Identify which cell holds the provided text, then report its (X, Y) central coordinate. 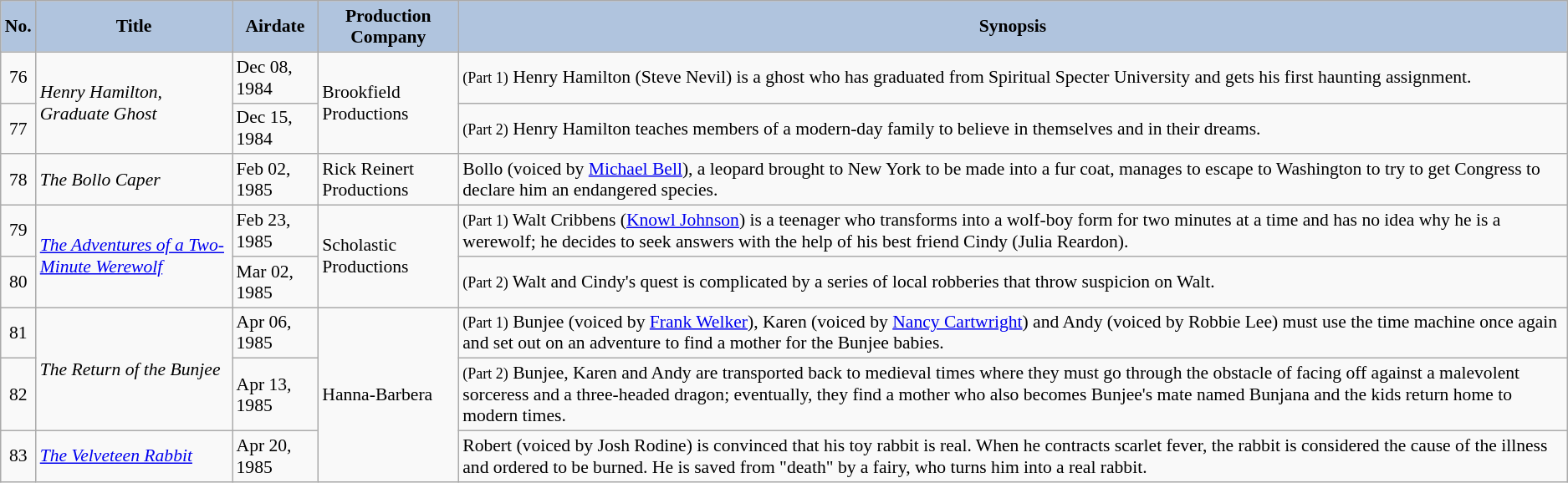
Feb 02, 1985 (276, 180)
Dec 15, 1984 (276, 129)
76 (18, 77)
Dec 08, 1984 (276, 77)
(Part 1) Henry Hamilton (Steve Nevil) is a ghost who has graduated from Spiritual Specter University and gets his first haunting assignment. (1012, 77)
(Part 2) Walt and Cindy's quest is complicated by a series of local robberies that throw suspicion on Walt. (1012, 282)
78 (18, 180)
Synopsis (1012, 27)
The Bollo Caper (134, 180)
Feb 23, 1985 (276, 231)
Mar 02, 1985 (276, 282)
The Return of the Bunjee (134, 369)
Henry Hamilton, Graduate Ghost (134, 103)
77 (18, 129)
The Adventures of a Two-Minute Werewolf (134, 257)
80 (18, 282)
(Part 2) Henry Hamilton teaches members of a modern-day family to believe in themselves and in their dreams. (1012, 129)
Scholastic Productions (388, 257)
Production Company (388, 27)
Rick Reinert Productions (388, 180)
The Velveteen Rabbit (134, 456)
83 (18, 456)
82 (18, 394)
Apr 06, 1985 (276, 333)
Apr 13, 1985 (276, 394)
Apr 20, 1985 (276, 456)
79 (18, 231)
Airdate (276, 27)
Brookfield Productions (388, 103)
Title (134, 27)
81 (18, 333)
Hanna-Barbera (388, 394)
No. (18, 27)
